Pinpoint the cell where the given text exists, returning its (x, y) midpoint coordinate. 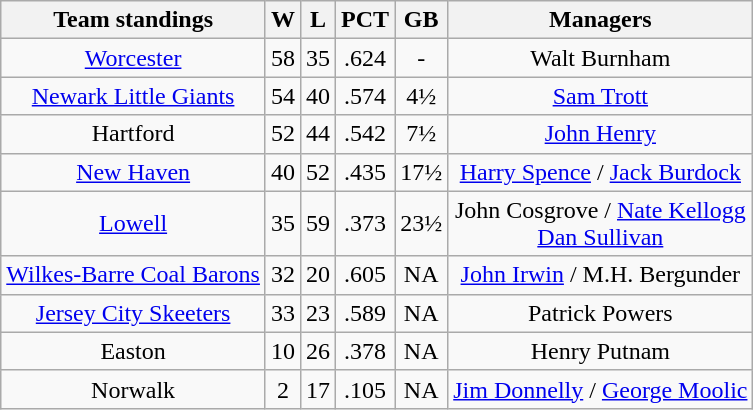
26 (318, 351)
54 (282, 96)
Worcester (134, 58)
Lowell (134, 224)
W (282, 20)
10 (282, 351)
58 (282, 58)
Jersey City Skeeters (134, 313)
John Irwin / M.H. Bergunder (600, 275)
Harry Spence / Jack Burdock (600, 172)
Henry Putnam (600, 351)
7½ (422, 134)
4½ (422, 96)
John Henry (600, 134)
17½ (422, 172)
.373 (366, 224)
L (318, 20)
Managers (600, 20)
33 (282, 313)
Jim Donnelly / George Moolic (600, 389)
.435 (366, 172)
Norwalk (134, 389)
20 (318, 275)
Walt Burnham (600, 58)
59 (318, 224)
Sam Trott (600, 96)
Newark Little Giants (134, 96)
GB (422, 20)
Easton (134, 351)
.378 (366, 351)
.605 (366, 275)
23 (318, 313)
44 (318, 134)
23½ (422, 224)
John Cosgrove / Nate Kellogg Dan Sullivan (600, 224)
.105 (366, 389)
.589 (366, 313)
New Haven (134, 172)
.624 (366, 58)
.542 (366, 134)
PCT (366, 20)
Team standings (134, 20)
17 (318, 389)
- (422, 58)
Hartford (134, 134)
Patrick Powers (600, 313)
.574 (366, 96)
2 (282, 389)
32 (282, 275)
Wilkes-Barre Coal Barons (134, 275)
